Find where the given text appears and provide that cell's center as (X, Y) coordinate. 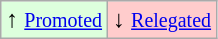
↑ Promoted (54, 20)
↓ Relegated (162, 20)
